Find where the given text appears and provide that cell's center as (X, Y) coordinate. 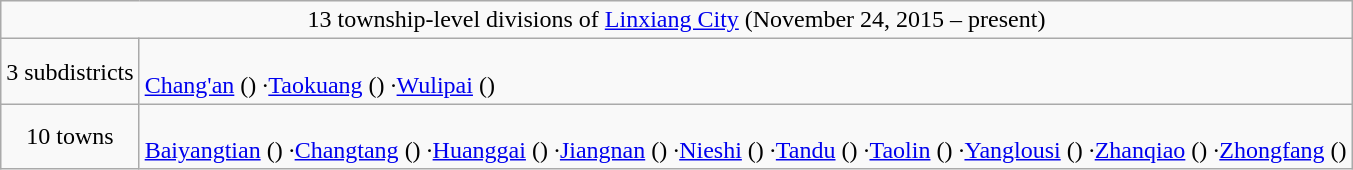
Baiyangtian () ·Changtang () ·Huanggai () ·Jiangnan () ·Nieshi () ·Tandu () ·Taolin () ·Yanglousi () ·Zhanqiao () ·Zhongfang () (746, 136)
13 township-level divisions of Linxiang City (November 24, 2015 – present) (676, 20)
Chang'an () ·Taokuang () ·Wulipai () (746, 72)
10 towns (70, 136)
3 subdistricts (70, 72)
